Capture the cell that displays the provided text and extract its [x, y] central coordinate. 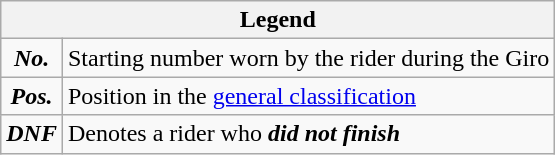
DNF [32, 134]
Pos. [32, 96]
Starting number worn by the rider during the Giro [308, 58]
Legend [278, 20]
Denotes a rider who did not finish [308, 134]
Position in the general classification [308, 96]
No. [32, 58]
